For the text-containing cell, return its midpoint in [X, Y] coordinate format. 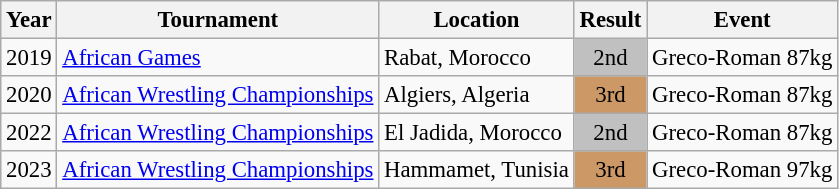
Result [610, 20]
2022 [29, 133]
Rabat, Morocco [476, 58]
El Jadida, Morocco [476, 133]
Event [742, 20]
2020 [29, 95]
Tournament [218, 20]
2019 [29, 58]
Year [29, 20]
Algiers, Algeria [476, 95]
Greco-Roman 97kg [742, 170]
African Games [218, 58]
2023 [29, 170]
Hammamet, Tunisia [476, 170]
Location [476, 20]
